Output the [X, Y] coordinate of the center of the cell containing the given text.  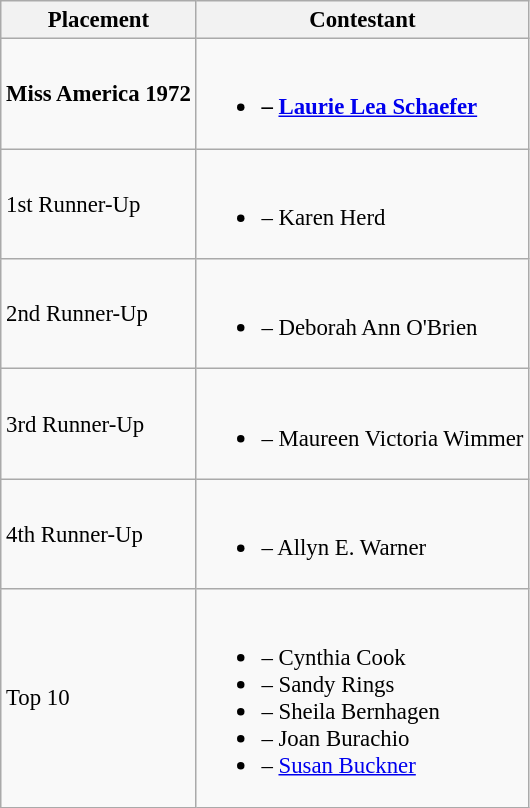
4th Runner-Up [98, 534]
Placement [98, 20]
Contestant [362, 20]
1st Runner-Up [98, 204]
– Laurie Lea Schaefer [362, 94]
Miss America 1972 [98, 94]
– Maureen Victoria Wimmer [362, 424]
– Karen Herd [362, 204]
– Allyn E. Warner [362, 534]
– Cynthia Cook – Sandy Rings – Sheila Bernhagen – Joan Burachio – Susan Buckner [362, 698]
Top 10 [98, 698]
– Deborah Ann O'Brien [362, 314]
3rd Runner-Up [98, 424]
2nd Runner-Up [98, 314]
